Detect which cell encompasses the target text, then output its [x, y] center coordinate. 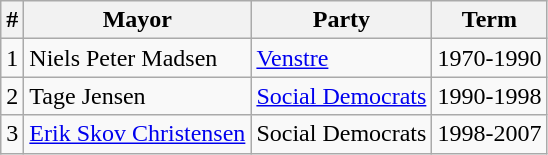
3 [12, 134]
# [12, 20]
1970-1990 [490, 58]
Term [490, 20]
1 [12, 58]
Tage Jensen [138, 96]
1998-2007 [490, 134]
Erik Skov Christensen [138, 134]
Mayor [138, 20]
Venstre [342, 58]
1990-1998 [490, 96]
2 [12, 96]
Niels Peter Madsen [138, 58]
Party [342, 20]
